Search for the cell housing the specified text and yield its [X, Y] center coordinate. 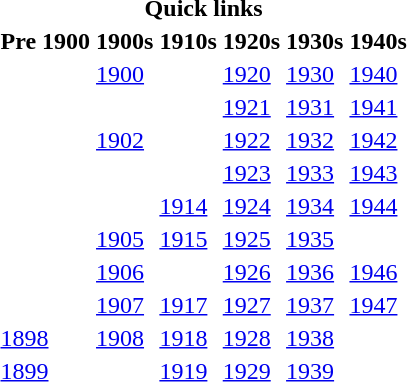
1926 [251, 272]
1933 [315, 173]
1920 [251, 74]
1918 [188, 338]
1921 [251, 107]
1936 [315, 272]
1908 [125, 338]
1928 [251, 338]
1930 [315, 74]
1937 [315, 305]
1917 [188, 305]
1934 [315, 206]
1930s [315, 41]
1910s [188, 41]
1905 [125, 239]
1906 [125, 272]
1927 [251, 305]
1935 [315, 239]
1931 [315, 107]
1915 [188, 239]
1922 [251, 140]
1923 [251, 173]
1932 [315, 140]
1900s [125, 41]
1914 [188, 206]
1924 [251, 206]
1902 [125, 140]
1920s [251, 41]
1907 [125, 305]
1938 [315, 338]
1900 [125, 74]
1925 [251, 239]
